For the text-containing cell, return its midpoint in [x, y] coordinate format. 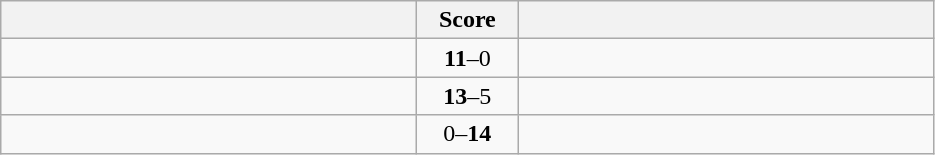
Score [468, 20]
13–5 [468, 96]
0–14 [468, 134]
11–0 [468, 58]
